Scan for the cell matching the given text and deliver its (X, Y) coordinate at center. 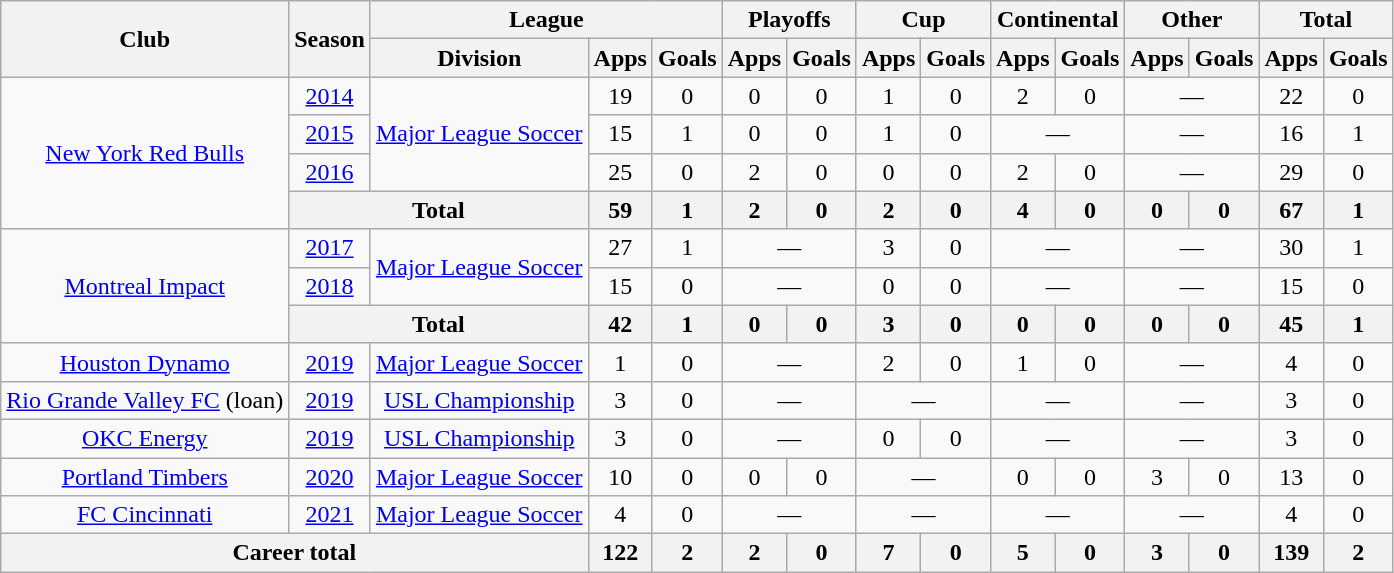
Continental (1058, 20)
OKC Energy (145, 438)
Montreal Impact (145, 286)
139 (1291, 553)
30 (1291, 248)
22 (1291, 96)
2020 (330, 477)
2021 (330, 515)
122 (620, 553)
19 (620, 96)
2014 (330, 96)
67 (1291, 210)
Cup (923, 20)
42 (620, 324)
2015 (330, 134)
Career total (294, 553)
59 (620, 210)
25 (620, 172)
45 (1291, 324)
2017 (330, 248)
7 (888, 553)
New York Red Bulls (145, 153)
2016 (330, 172)
10 (620, 477)
Portland Timbers (145, 477)
5 (1023, 553)
Season (330, 39)
27 (620, 248)
Other (1192, 20)
29 (1291, 172)
Houston Dynamo (145, 362)
Rio Grande Valley FC (loan) (145, 400)
16 (1291, 134)
2018 (330, 286)
Club (145, 39)
Playoffs (789, 20)
Division (479, 58)
13 (1291, 477)
League (546, 20)
FC Cincinnati (145, 515)
